Capture the cell that displays the provided text and extract its [X, Y] central coordinate. 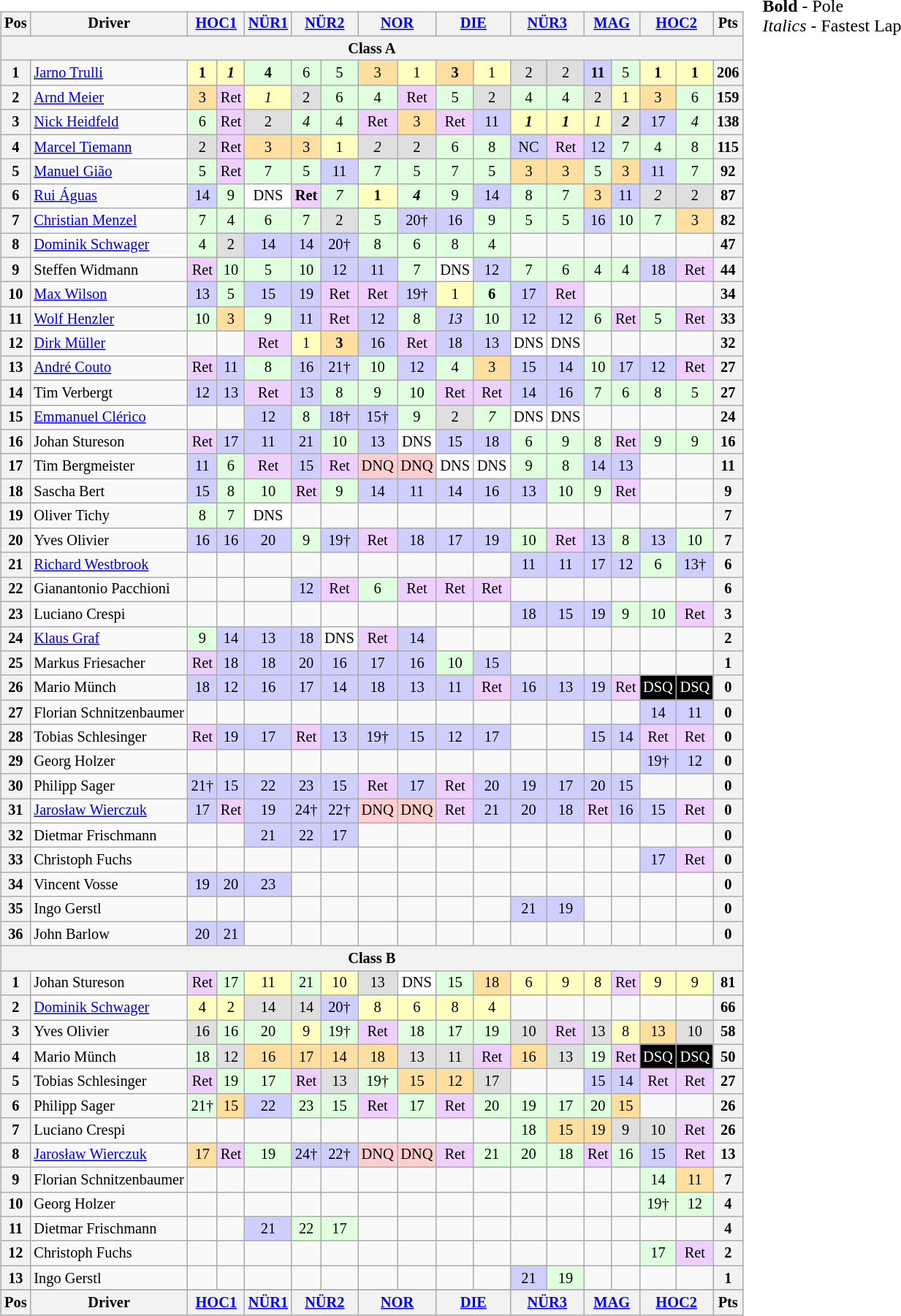
Markus Friesacher [108, 663]
87 [728, 196]
Wolf Henzler [108, 319]
Klaus Graf [108, 639]
47 [728, 246]
66 [728, 1008]
18† [339, 417]
Emmanuel Clérico [108, 417]
115 [728, 147]
31 [15, 811]
36 [15, 934]
13† [695, 565]
Christian Menzel [108, 221]
Class B [371, 959]
Gianantonio Pacchioni [108, 590]
Tim Bergmeister [108, 466]
29 [15, 761]
Nick Heidfeld [108, 122]
Dirk Müller [108, 343]
35 [15, 909]
30 [15, 786]
Vincent Vosse [108, 885]
Arnd Meier [108, 98]
Manuel Gião [108, 172]
John Barlow [108, 934]
159 [728, 98]
André Couto [108, 368]
Marcel Tiemann [108, 147]
28 [15, 737]
Steffen Widmann [108, 270]
Jarno Trulli [108, 73]
44 [728, 270]
15† [378, 417]
Tim Verbergt [108, 392]
50 [728, 1057]
Richard Westbrook [108, 565]
25 [15, 663]
82 [728, 221]
92 [728, 172]
Sascha Bert [108, 491]
81 [728, 983]
Max Wilson [108, 294]
NC [528, 147]
Oliver Tichy [108, 516]
206 [728, 73]
58 [728, 1032]
138 [728, 122]
Rui Águas [108, 196]
Class A [371, 48]
